Locate the cell with the specified text and output its (X, Y) center coordinate. 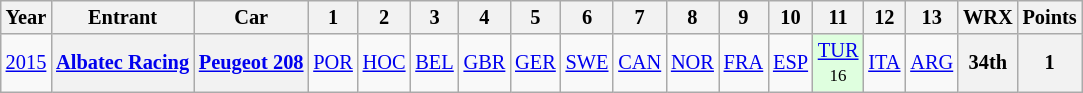
4 (485, 17)
ARG (932, 63)
12 (884, 17)
TUR16 (838, 63)
Points (1050, 17)
ESP (790, 63)
5 (535, 17)
FRA (744, 63)
SWE (588, 63)
2 (384, 17)
NOR (692, 63)
Year (26, 17)
Entrant (122, 17)
3 (434, 17)
ITA (884, 63)
2015 (26, 63)
WRX (988, 17)
8 (692, 17)
11 (838, 17)
BEL (434, 63)
CAN (640, 63)
6 (588, 17)
HOC (384, 63)
10 (790, 17)
Car (251, 17)
9 (744, 17)
GER (535, 63)
Peugeot 208 (251, 63)
13 (932, 17)
POR (332, 63)
Albatec Racing (122, 63)
34th (988, 63)
GBR (485, 63)
7 (640, 17)
